For the text-containing cell, return its midpoint in [X, Y] coordinate format. 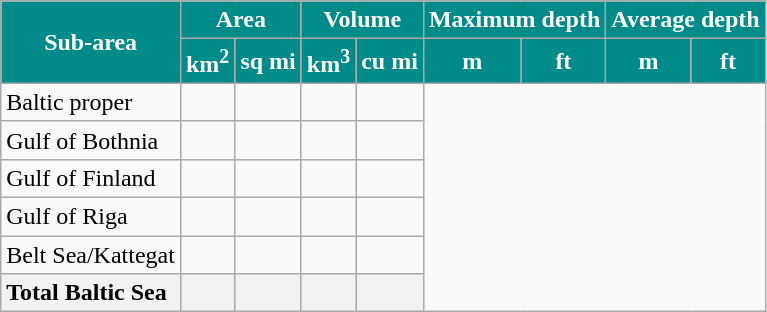
Total Baltic Sea [91, 293]
Sub-area [91, 42]
km3 [328, 62]
Gulf of Bothnia [91, 140]
Volume [362, 20]
Baltic proper [91, 102]
Gulf of Finland [91, 178]
Belt Sea/Kattegat [91, 255]
Gulf of Riga [91, 217]
sq mi [268, 62]
cu mi [390, 62]
km2 [207, 62]
Area [240, 20]
Average depth [686, 20]
Maximum depth [514, 20]
